Return (X, Y) of the center of cell containing provided text 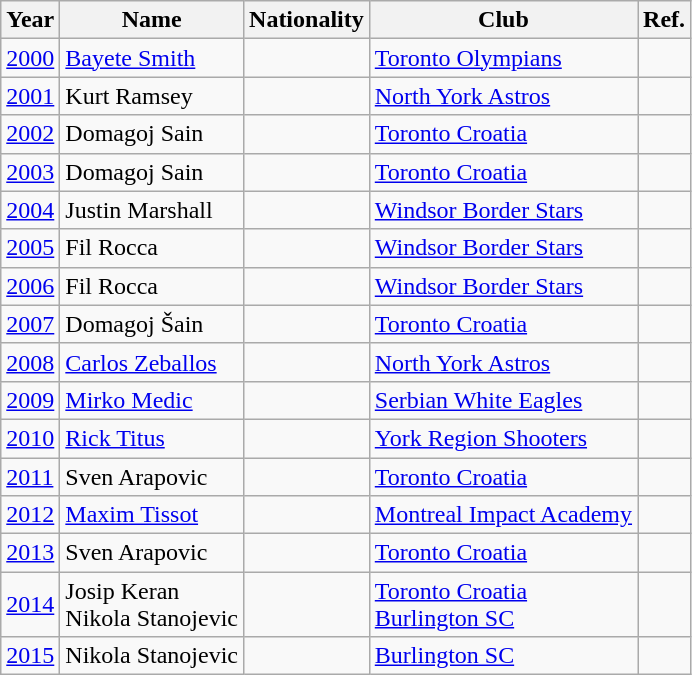
2009 (30, 400)
2007 (30, 324)
2015 (30, 656)
Carlos Zeballos (152, 362)
2004 (30, 210)
2005 (30, 248)
Toronto CroatiaBurlington SC (503, 604)
Bayete Smith (152, 58)
Justin Marshall (152, 210)
2002 (30, 134)
Serbian White Eagles (503, 400)
Year (30, 20)
Nationality (307, 20)
Rick Titus (152, 438)
York Region Shooters (503, 438)
Club (503, 20)
2010 (30, 438)
Montreal Impact Academy (503, 515)
2008 (30, 362)
2003 (30, 172)
Ref. (664, 20)
Domagoj Šain (152, 324)
Nikola Stanojevic (152, 656)
2012 (30, 515)
2006 (30, 286)
Name (152, 20)
2013 (30, 553)
Mirko Medic (152, 400)
2014 (30, 604)
2000 (30, 58)
Kurt Ramsey (152, 96)
Toronto Olympians (503, 58)
Maxim Tissot (152, 515)
2011 (30, 477)
2001 (30, 96)
Josip KeranNikola Stanojevic (152, 604)
Burlington SC (503, 656)
